Pinpoint the cell where the given text exists, returning its (x, y) midpoint coordinate. 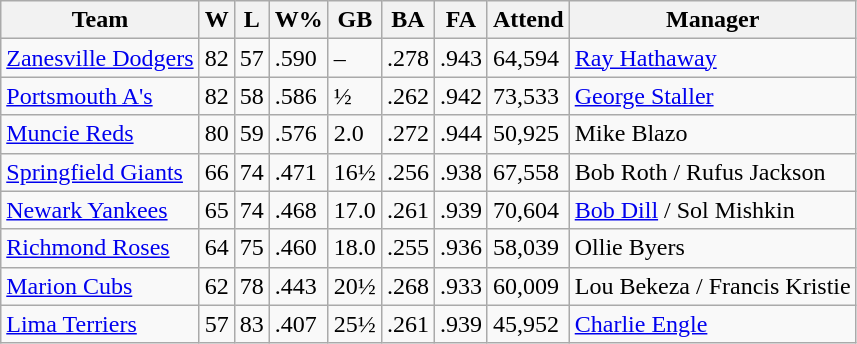
FA (460, 20)
Mike Blazo (712, 134)
.586 (298, 96)
.407 (298, 324)
.272 (408, 134)
80 (216, 134)
Ollie Byers (712, 248)
Manager (712, 20)
Muncie Reds (100, 134)
17.0 (354, 210)
.590 (298, 58)
83 (252, 324)
Attend (528, 20)
78 (252, 286)
Bob Dill / Sol Mishkin (712, 210)
BA (408, 20)
25½ (354, 324)
73,533 (528, 96)
Zanesville Dodgers (100, 58)
70,604 (528, 210)
.268 (408, 286)
Charlie Engle (712, 324)
67,558 (528, 172)
59 (252, 134)
.468 (298, 210)
66 (216, 172)
.938 (460, 172)
.944 (460, 134)
L (252, 20)
.262 (408, 96)
58 (252, 96)
Lima Terriers (100, 324)
.278 (408, 58)
Marion Cubs (100, 286)
20½ (354, 286)
GB (354, 20)
.256 (408, 172)
Ray Hathaway (712, 58)
.255 (408, 248)
½ (354, 96)
Springfield Giants (100, 172)
65 (216, 210)
Team (100, 20)
George Staller (712, 96)
– (354, 58)
W% (298, 20)
60,009 (528, 286)
50,925 (528, 134)
45,952 (528, 324)
.933 (460, 286)
.471 (298, 172)
64 (216, 248)
Bob Roth / Rufus Jackson (712, 172)
Newark Yankees (100, 210)
Lou Bekeza / Francis Kristie (712, 286)
16½ (354, 172)
Richmond Roses (100, 248)
.936 (460, 248)
2.0 (354, 134)
.942 (460, 96)
Portsmouth A's (100, 96)
64,594 (528, 58)
W (216, 20)
75 (252, 248)
58,039 (528, 248)
.443 (298, 286)
.460 (298, 248)
.943 (460, 58)
.576 (298, 134)
18.0 (354, 248)
62 (216, 286)
